Return (x, y) of the center of cell containing provided text 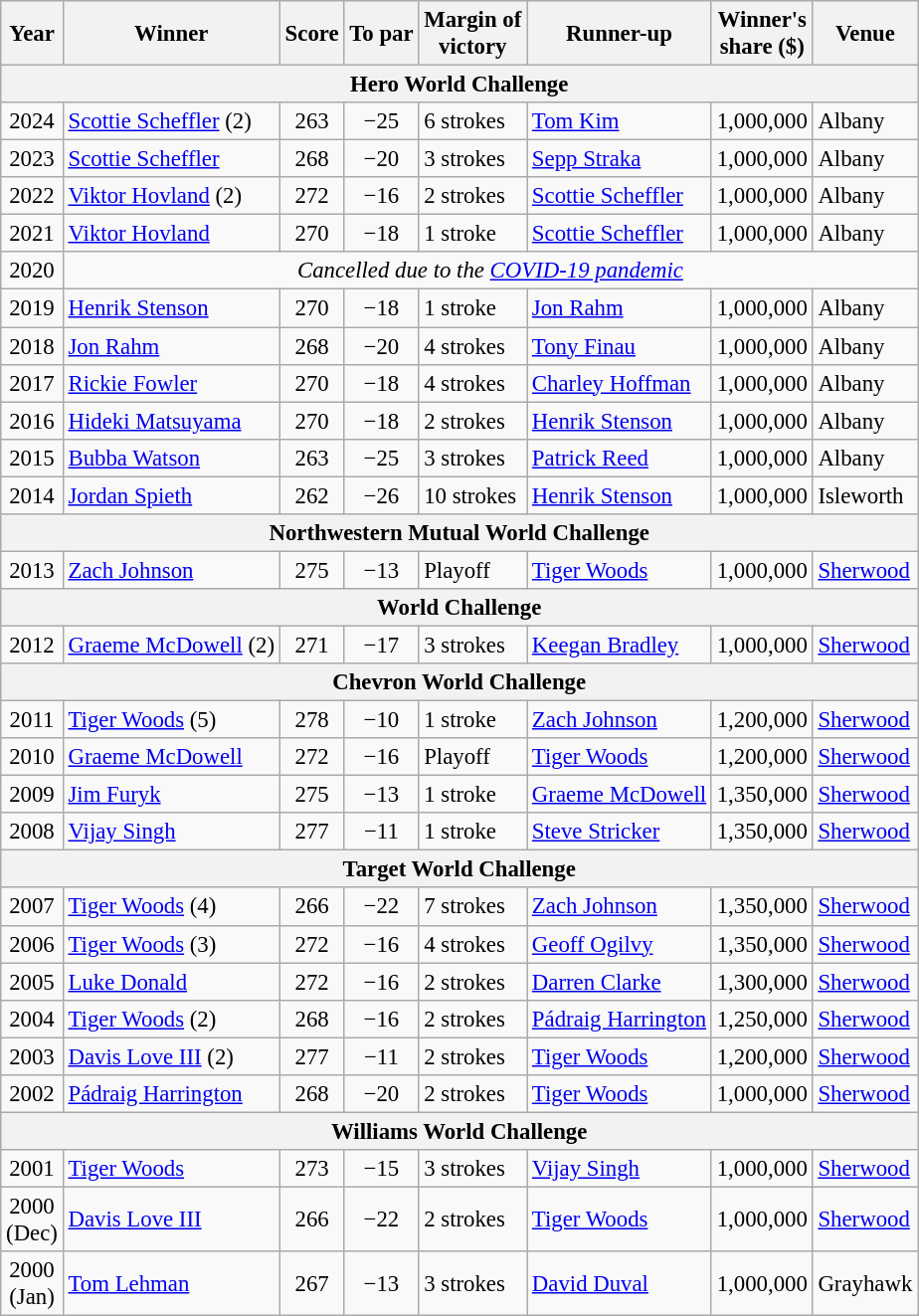
Year (32, 34)
2014 (32, 495)
2023 (32, 159)
Rickie Fowler (171, 383)
7 strokes (473, 907)
Tom Lehman (171, 1283)
2008 (32, 832)
Steve Stricker (620, 832)
262 (312, 495)
David Duval (620, 1283)
Patrick Reed (620, 458)
Viktor Hovland (2) (171, 196)
2020 (32, 272)
Tom Kim (620, 121)
Charley Hoffman (620, 383)
2000(Jan) (32, 1283)
2024 (32, 121)
Score (312, 34)
2012 (32, 645)
2005 (32, 982)
Bubba Watson (171, 458)
Sepp Straka (620, 159)
Davis Love III (171, 1220)
2011 (32, 720)
Jordan Spieth (171, 495)
2015 (32, 458)
−26 (382, 495)
Northwestern Mutual World Challenge (459, 533)
Runner-up (620, 34)
Winner'sshare ($) (762, 34)
Cancelled due to the COVID-19 pandemic (489, 272)
2007 (32, 907)
Isleworth (865, 495)
Tony Finau (620, 346)
Tiger Woods (4) (171, 907)
Hero World Challenge (459, 85)
2022 (32, 196)
Geoff Ogilvy (620, 944)
2006 (32, 944)
2009 (32, 795)
2003 (32, 1056)
Margin ofvictory (473, 34)
Luke Donald (171, 982)
1,300,000 (762, 982)
Williams World Challenge (459, 1131)
Tiger Woods (3) (171, 944)
Chevron World Challenge (459, 682)
−10 (382, 720)
2018 (32, 346)
10 strokes (473, 495)
Jim Furyk (171, 795)
271 (312, 645)
Darren Clarke (620, 982)
−15 (382, 1169)
2013 (32, 570)
Grayhawk (865, 1283)
278 (312, 720)
2021 (32, 234)
Tiger Woods (5) (171, 720)
2000(Dec) (32, 1220)
2010 (32, 757)
To par (382, 34)
Hideki Matsuyama (171, 421)
2019 (32, 308)
Keegan Bradley (620, 645)
2017 (32, 383)
Scottie Scheffler (2) (171, 121)
2004 (32, 1019)
Viktor Hovland (171, 234)
Target World Challenge (459, 869)
Venue (865, 34)
2001 (32, 1169)
−17 (382, 645)
6 strokes (473, 121)
2016 (32, 421)
Tiger Woods (2) (171, 1019)
273 (312, 1169)
267 (312, 1283)
Winner (171, 34)
2002 (32, 1094)
Graeme McDowell (2) (171, 645)
Davis Love III (2) (171, 1056)
1,250,000 (762, 1019)
World Challenge (459, 608)
